Pinpoint the cell where the given text exists, returning its (X, Y) midpoint coordinate. 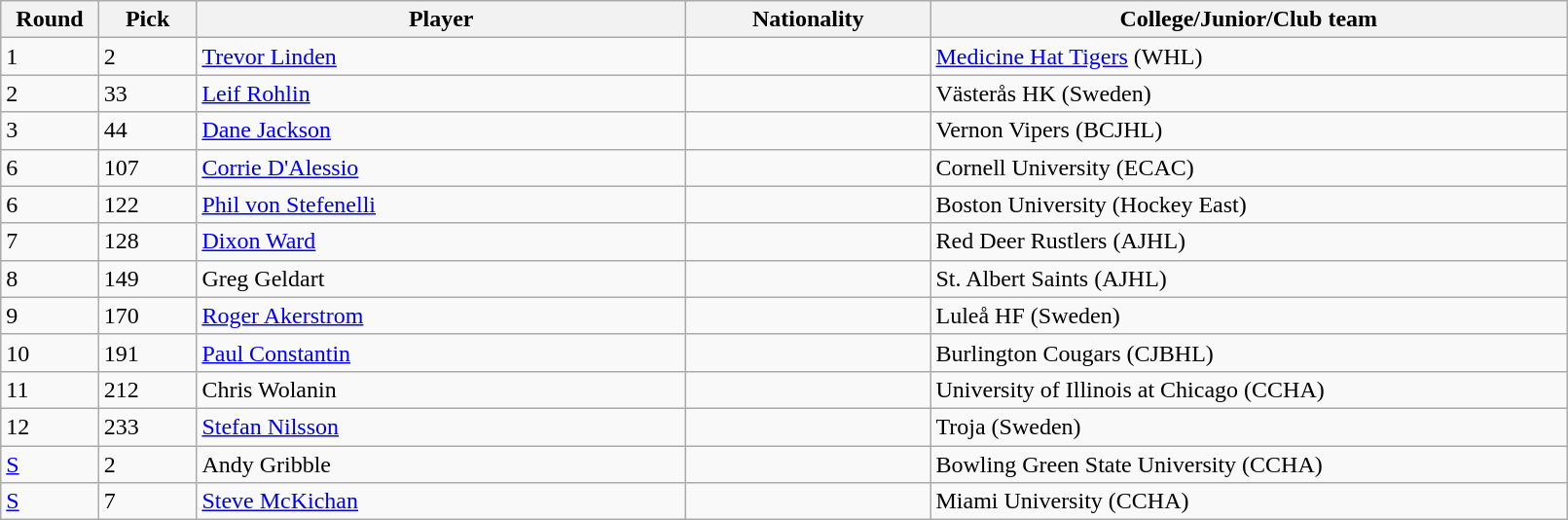
Miami University (CCHA) (1249, 501)
149 (148, 279)
122 (148, 204)
Pick (148, 19)
Bowling Green State University (CCHA) (1249, 464)
Paul Constantin (442, 353)
University of Illinois at Chicago (CCHA) (1249, 390)
Round (51, 19)
Dixon Ward (442, 241)
9 (51, 316)
8 (51, 279)
Nationality (808, 19)
233 (148, 427)
12 (51, 427)
11 (51, 390)
St. Albert Saints (AJHL) (1249, 279)
128 (148, 241)
10 (51, 353)
Medicine Hat Tigers (WHL) (1249, 56)
College/Junior/Club team (1249, 19)
Andy Gribble (442, 464)
170 (148, 316)
Player (442, 19)
Roger Akerstrom (442, 316)
Red Deer Rustlers (AJHL) (1249, 241)
33 (148, 93)
3 (51, 130)
212 (148, 390)
Greg Geldart (442, 279)
Leif Rohlin (442, 93)
Dane Jackson (442, 130)
191 (148, 353)
1 (51, 56)
Cornell University (ECAC) (1249, 167)
Phil von Stefenelli (442, 204)
Luleå HF (Sweden) (1249, 316)
Corrie D'Alessio (442, 167)
Chris Wolanin (442, 390)
Troja (Sweden) (1249, 427)
Stefan Nilsson (442, 427)
Boston University (Hockey East) (1249, 204)
Västerås HK (Sweden) (1249, 93)
44 (148, 130)
Burlington Cougars (CJBHL) (1249, 353)
Vernon Vipers (BCJHL) (1249, 130)
Steve McKichan (442, 501)
Trevor Linden (442, 56)
107 (148, 167)
